Extract the (X, Y) coordinate from the center of the cell holding the provided text.  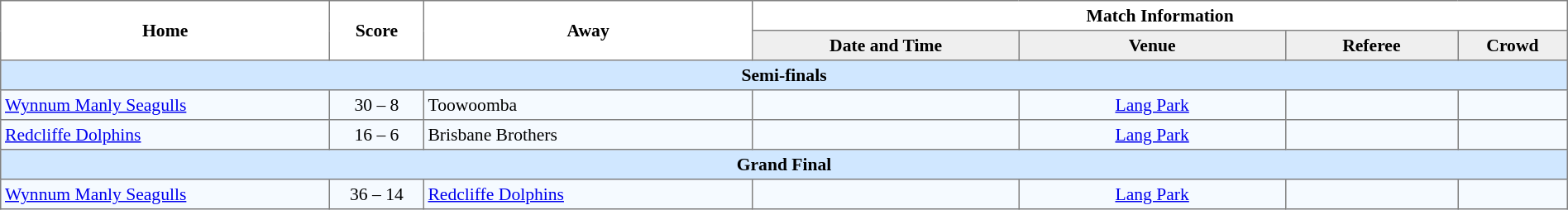
Toowoomba (588, 105)
Grand Final (784, 165)
Crowd (1513, 45)
Referee (1371, 45)
16 – 6 (377, 135)
Venue (1152, 45)
30 – 8 (377, 105)
Semi-finals (784, 75)
Home (165, 31)
Brisbane Brothers (588, 135)
Date and Time (886, 45)
Score (377, 31)
Away (588, 31)
36 – 14 (377, 194)
Match Information (1159, 16)
